Pinpoint the cell where the given text exists, returning its [X, Y] midpoint coordinate. 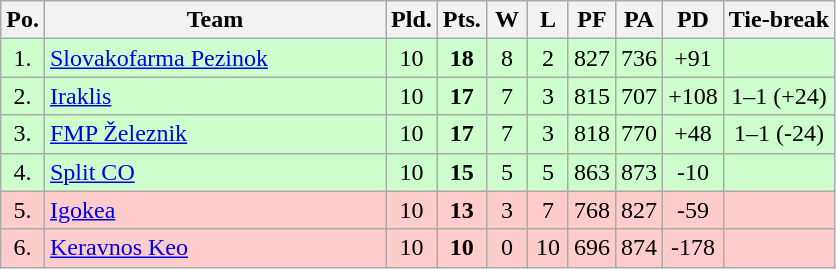
18 [462, 58]
2. [23, 96]
15 [462, 172]
1–1 (-24) [779, 134]
Po. [23, 20]
Keravnos Keo [214, 248]
W [506, 20]
Pld. [412, 20]
Iraklis [214, 96]
+108 [694, 96]
874 [640, 248]
PA [640, 20]
707 [640, 96]
1–1 (+24) [779, 96]
873 [640, 172]
Slovakofarma Pezinok [214, 58]
4. [23, 172]
5. [23, 210]
863 [592, 172]
PD [694, 20]
818 [592, 134]
Pts. [462, 20]
8 [506, 58]
2 [548, 58]
+91 [694, 58]
-178 [694, 248]
Split CO [214, 172]
FMP Železnik [214, 134]
1. [23, 58]
+48 [694, 134]
Igokea [214, 210]
3. [23, 134]
0 [506, 248]
770 [640, 134]
PF [592, 20]
736 [640, 58]
696 [592, 248]
13 [462, 210]
Team [214, 20]
Tie-break [779, 20]
6. [23, 248]
-59 [694, 210]
-10 [694, 172]
815 [592, 96]
768 [592, 210]
L [548, 20]
